Provide the [x, y] coordinate of the cell's center where the given text is located.  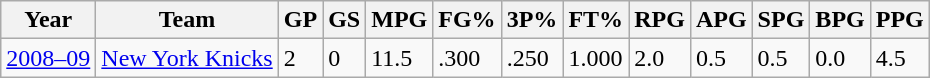
2.0 [660, 58]
0.0 [840, 58]
BPG [840, 20]
Year [48, 20]
SPG [781, 20]
GS [344, 20]
0 [344, 58]
GP [300, 20]
MPG [400, 20]
RPG [660, 20]
2008–09 [48, 58]
Team [187, 20]
New York Knicks [187, 58]
1.000 [596, 58]
3P% [532, 20]
APG [721, 20]
FG% [467, 20]
.250 [532, 58]
FT% [596, 20]
.300 [467, 58]
PPG [900, 20]
2 [300, 58]
4.5 [900, 58]
11.5 [400, 58]
